For the text-containing cell, return its midpoint in (X, Y) coordinate format. 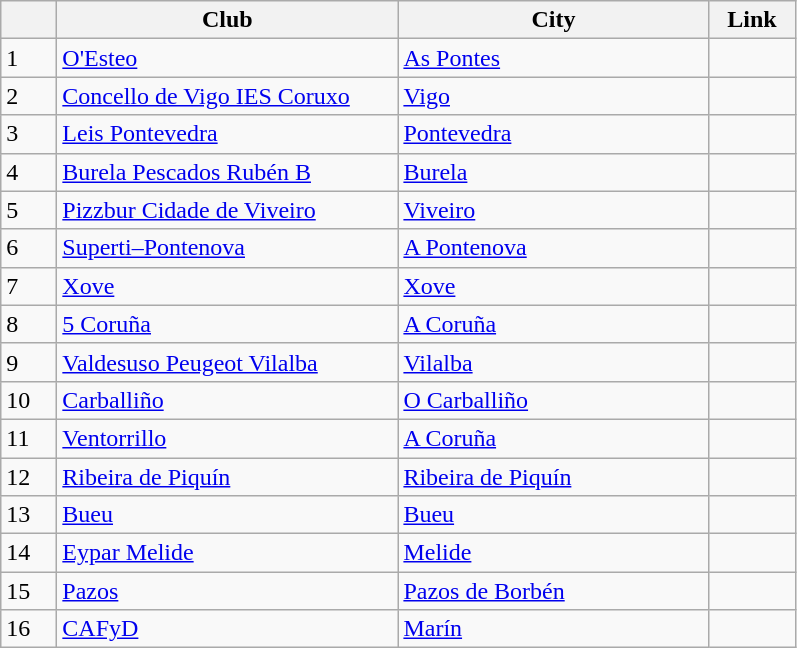
Eypar Melide (228, 553)
10 (29, 400)
Burela (554, 172)
12 (29, 477)
Burela Pescados Rubén B (228, 172)
Pontevedra (554, 134)
1 (29, 58)
O'Esteo (228, 58)
2 (29, 96)
11 (29, 438)
Ventorrillo (228, 438)
13 (29, 515)
4 (29, 172)
15 (29, 591)
Pizzbur Cidade de Viveiro (228, 210)
Vigo (554, 96)
CAFyD (228, 629)
7 (29, 286)
Club (228, 20)
Vilalba (554, 362)
City (554, 20)
5 (29, 210)
Pazos (228, 591)
14 (29, 553)
As Pontes (554, 58)
9 (29, 362)
Pazos de Borbén (554, 591)
O Carballiño (554, 400)
6 (29, 248)
Melide (554, 553)
Marín (554, 629)
3 (29, 134)
A Pontenova (554, 248)
Valdesuso Peugeot Vilalba (228, 362)
Link (752, 20)
8 (29, 324)
Leis Pontevedra (228, 134)
Carballiño (228, 400)
Concello de Vigo IES Coruxo (228, 96)
16 (29, 629)
Superti–Pontenova (228, 248)
Viveiro (554, 210)
5 Coruña (228, 324)
